From the cell containing the given text, extract its center point as [x, y] coordinate. 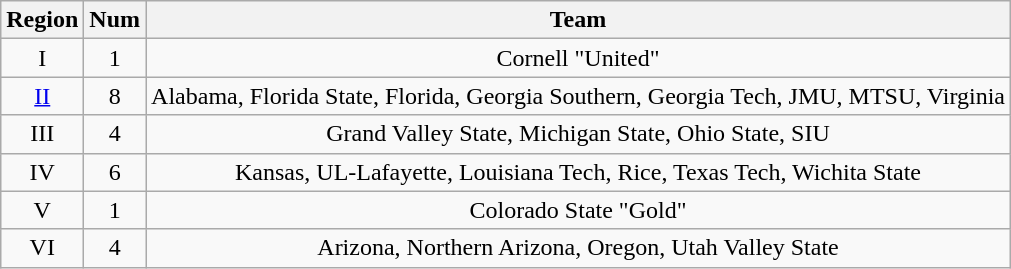
I [42, 58]
Arizona, Northern Arizona, Oregon, Utah Valley State [578, 248]
Grand Valley State, Michigan State, Ohio State, SIU [578, 134]
Kansas, UL-Lafayette, Louisiana Tech, Rice, Texas Tech, Wichita State [578, 172]
Cornell "United" [578, 58]
6 [115, 172]
Alabama, Florida State, Florida, Georgia Southern, Georgia Tech, JMU, MTSU, Virginia [578, 96]
Num [115, 20]
Region [42, 20]
Colorado State "Gold" [578, 210]
II [42, 96]
VI [42, 248]
Team [578, 20]
V [42, 210]
IV [42, 172]
8 [115, 96]
III [42, 134]
